Pinpoint the cell where the given text exists, returning its [X, Y] midpoint coordinate. 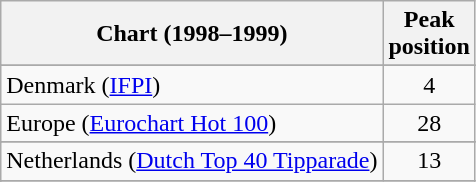
Denmark (IFPI) [192, 85]
4 [429, 85]
Netherlands (Dutch Top 40 Tipparade) [192, 161]
Europe (Eurochart Hot 100) [192, 123]
Peakposition [429, 34]
13 [429, 161]
28 [429, 123]
Chart (1998–1999) [192, 34]
